Output the [x, y] coordinate of the center of the cell containing the given text.  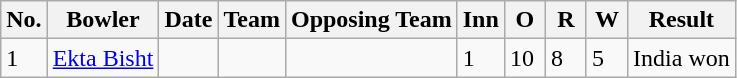
Bowler [103, 20]
10 [524, 58]
8 [566, 58]
Opposing Team [371, 20]
O [524, 20]
Inn [480, 20]
Ekta Bisht [103, 58]
No. [24, 20]
R [566, 20]
Team [252, 20]
W [606, 20]
India won [682, 58]
Result [682, 20]
Date [188, 20]
5 [606, 58]
